Output the [X, Y] coordinate of the center of the cell containing the given text.  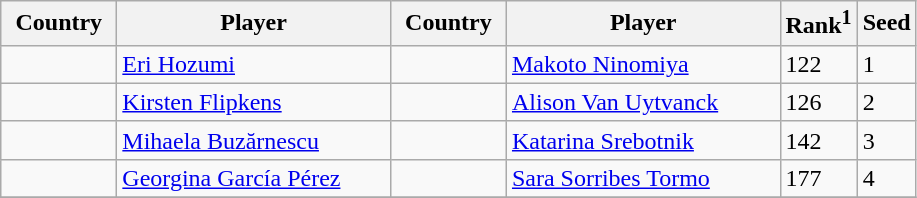
Seed [886, 24]
177 [818, 178]
122 [818, 64]
Katarina Srebotnik [643, 140]
4 [886, 178]
142 [818, 140]
Eri Hozumi [254, 64]
Alison Van Uytvanck [643, 102]
Mihaela Buzărnescu [254, 140]
Rank1 [818, 24]
Kirsten Flipkens [254, 102]
3 [886, 140]
Sara Sorribes Tormo [643, 178]
Makoto Ninomiya [643, 64]
126 [818, 102]
Georgina García Pérez [254, 178]
2 [886, 102]
1 [886, 64]
